Scan for the cell matching the given text and deliver its (x, y) coordinate at center. 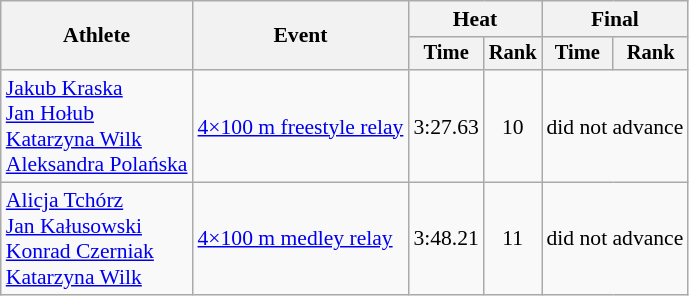
10 (513, 126)
3:48.21 (446, 239)
Heat (474, 19)
Jakub KraskaJan HołubKatarzyna WilkAleksandra Polańska (97, 126)
4×100 m medley relay (301, 239)
11 (513, 239)
Event (301, 36)
4×100 m freestyle relay (301, 126)
Athlete (97, 36)
Alicja TchórzJan KałusowskiKonrad CzerniakKatarzyna Wilk (97, 239)
3:27.63 (446, 126)
Final (616, 19)
